Output the (x, y) coordinate of the center of the cell containing the given text.  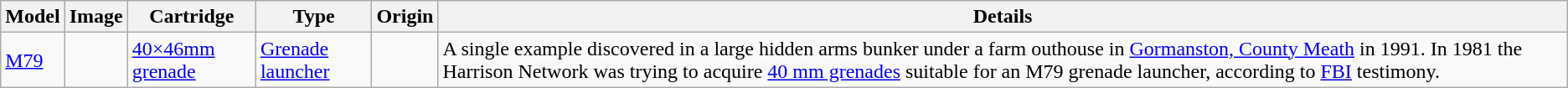
Type (313, 17)
Image (95, 17)
40×46mm grenade (191, 60)
Origin (405, 17)
M79 (33, 60)
Grenade launcher (313, 60)
Model (33, 17)
Details (1003, 17)
Cartridge (191, 17)
